Search for the cell housing the specified text and yield its (x, y) center coordinate. 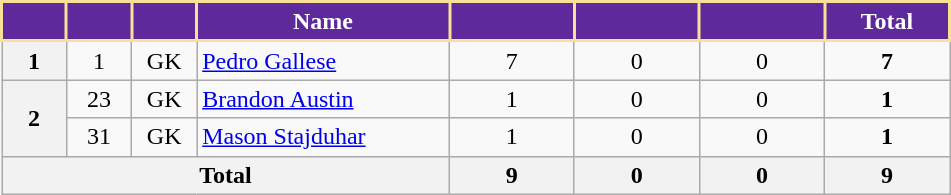
2 (34, 118)
Mason Stajduhar (324, 137)
31 (100, 137)
Pedro Gallese (324, 60)
23 (100, 99)
Name (324, 22)
Brandon Austin (324, 99)
